Return the [X, Y] coordinate for the center point of the cell that contains the specified text.  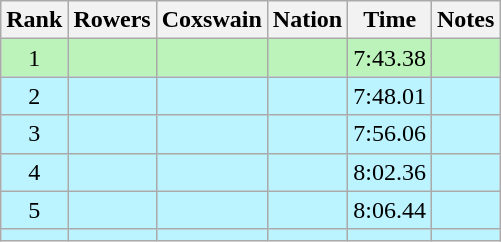
2 [34, 96]
8:06.44 [390, 210]
Time [390, 20]
7:48.01 [390, 96]
Nation [307, 20]
3 [34, 134]
Notes [465, 20]
4 [34, 172]
8:02.36 [390, 172]
5 [34, 210]
Coxswain [212, 20]
7:56.06 [390, 134]
Rowers [112, 20]
1 [34, 58]
Rank [34, 20]
7:43.38 [390, 58]
